Extract the [x, y] coordinate from the center of the cell holding the provided text.  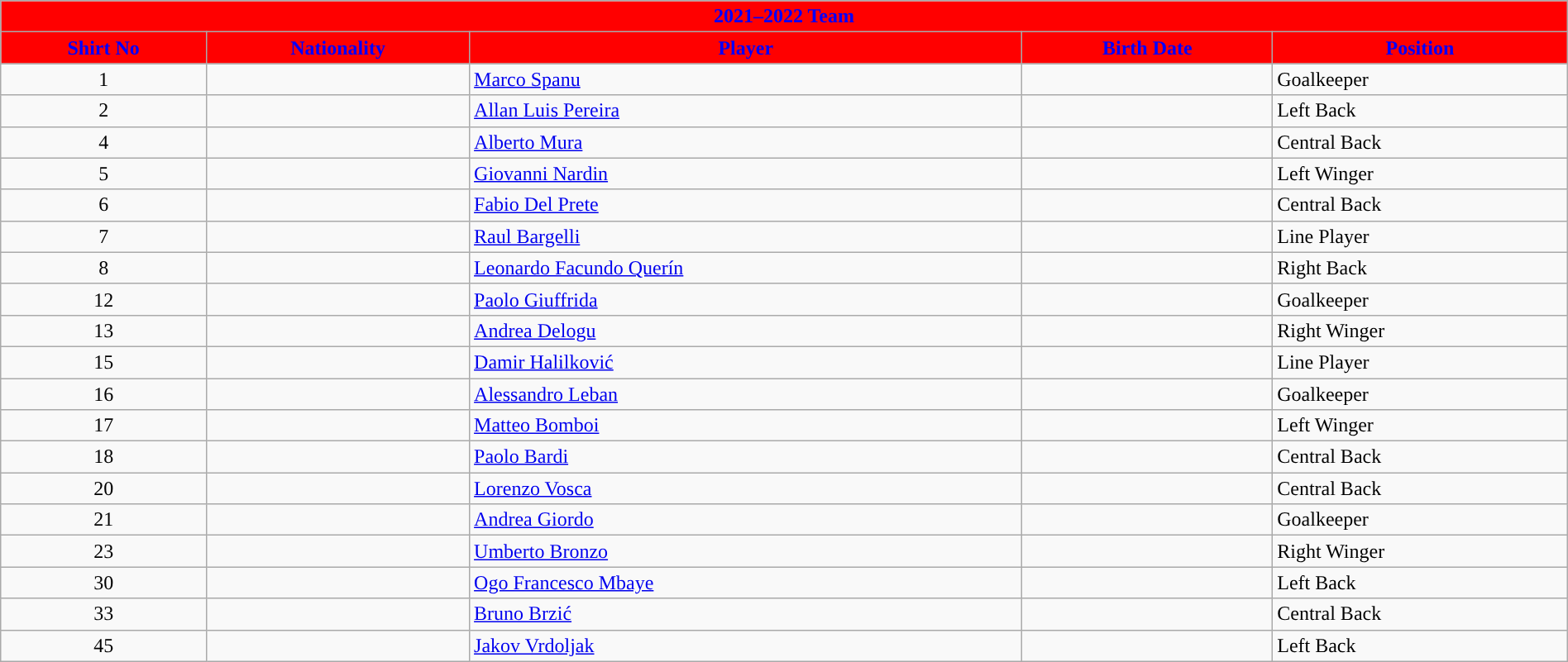
Allan Luis Pereira [746, 111]
Andrea Delogu [746, 331]
45 [104, 645]
Damir Halilković [746, 362]
Giovanni Nardin [746, 174]
Nationality [338, 48]
Birth Date [1148, 48]
17 [104, 426]
18 [104, 457]
Alberto Mura [746, 142]
Umberto Bronzo [746, 551]
Ogo Francesco Mbaye [746, 583]
Marco Spanu [746, 79]
Andrea Giordo [746, 520]
Position [1421, 48]
21 [104, 520]
13 [104, 331]
Lorenzo Vosca [746, 488]
Leonardo Facundo Querín [746, 268]
Alessandro Leban [746, 394]
Paolo Bardi [746, 457]
Fabio Del Prete [746, 205]
Raul Bargelli [746, 236]
30 [104, 583]
Right Back [1421, 268]
8 [104, 268]
1 [104, 79]
2 [104, 111]
7 [104, 236]
Shirt No [104, 48]
20 [104, 488]
Player [746, 48]
33 [104, 614]
Matteo Bomboi [746, 426]
23 [104, 551]
2021–2022 Team [784, 17]
16 [104, 394]
Jakov Vrdoljak [746, 645]
12 [104, 299]
6 [104, 205]
Bruno Brzić [746, 614]
4 [104, 142]
Paolo Giuffrida [746, 299]
5 [104, 174]
15 [104, 362]
